Return (X, Y) of the center of cell containing provided text 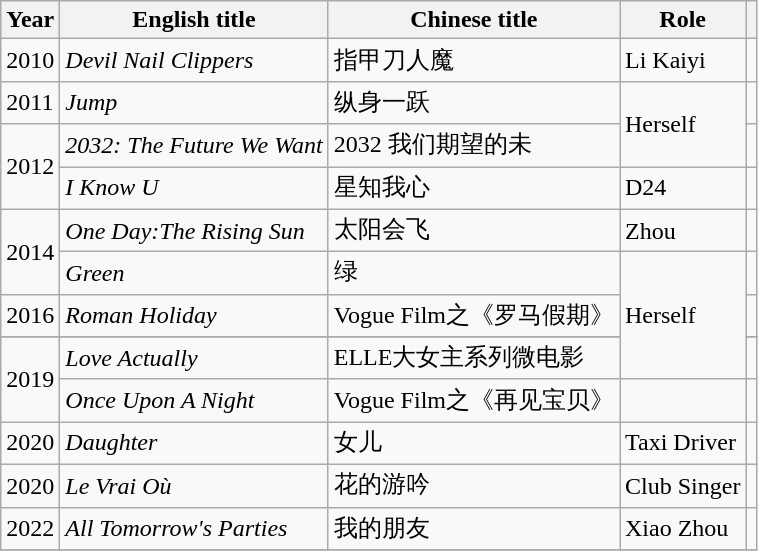
Once Upon A Night (194, 400)
Love Actually (194, 358)
Role (683, 20)
English title (194, 20)
Daughter (194, 444)
Vogue Film之《罗马假期》 (474, 316)
Club Singer (683, 486)
Taxi Driver (683, 444)
2019 (30, 380)
Vogue Film之《再见宝贝》 (474, 400)
Le Vrai Où (194, 486)
花的游吟 (474, 486)
Zhou (683, 230)
2012 (30, 166)
指甲刀人魔 (474, 60)
Devil Nail Clippers (194, 60)
2032: The Future We Want (194, 146)
One Day:The Rising Sun (194, 230)
Year (30, 20)
我的朋友 (474, 528)
女儿 (474, 444)
2014 (30, 252)
Chinese title (474, 20)
Xiao Zhou (683, 528)
2016 (30, 316)
Li Kaiyi (683, 60)
ELLE大女主系列微电影 (474, 358)
2010 (30, 60)
D24 (683, 188)
Green (194, 274)
I Know U (194, 188)
All Tomorrow's Parties (194, 528)
2022 (30, 528)
Roman Holiday (194, 316)
2032 我们期望的未 (474, 146)
星知我心 (474, 188)
绿 (474, 274)
纵身一跃 (474, 102)
2011 (30, 102)
太阳会飞 (474, 230)
Jump (194, 102)
